Find where the given text appears and provide that cell's center as (x, y) coordinate. 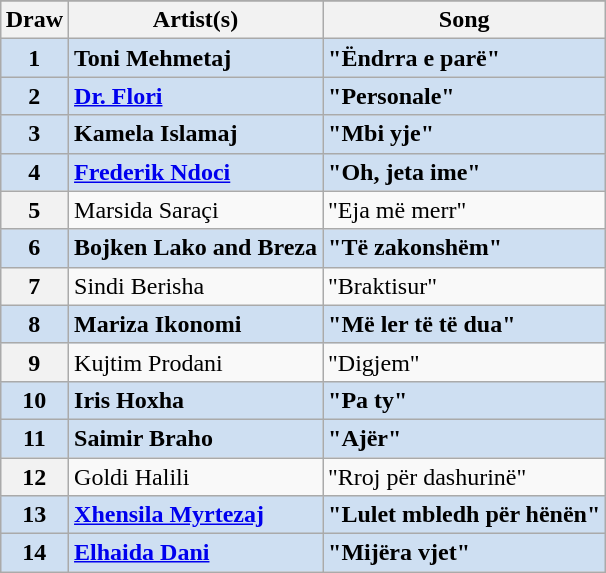
Kujtim Prodani (196, 362)
Artist(s) (196, 20)
8 (34, 324)
Mariza Ikonomi (196, 324)
4 (34, 172)
Elhaida Dani (196, 553)
7 (34, 286)
"Braktisur" (464, 286)
5 (34, 210)
"Më ler të të dua" (464, 324)
Toni Mehmetaj (196, 58)
"Ajër" (464, 438)
"Ëndrra e parë" (464, 58)
3 (34, 134)
"Mbi yje" (464, 134)
11 (34, 438)
12 (34, 477)
"Oh, jeta ime" (464, 172)
10 (34, 400)
"Lulet mbledh për hënën" (464, 515)
Song (464, 20)
Marsida Saraçi (196, 210)
Saimir Braho (196, 438)
13 (34, 515)
"Eja më merr" (464, 210)
"Të zakonshëm" (464, 248)
2 (34, 96)
"Pa ty" (464, 400)
"Personale" (464, 96)
1 (34, 58)
Xhensila Myrtezaj (196, 515)
Draw (34, 20)
14 (34, 553)
Kamela Islamaj (196, 134)
6 (34, 248)
"Mijëra vjet" (464, 553)
Iris Hoxha (196, 400)
Bojken Lako and Breza (196, 248)
Sindi Berisha (196, 286)
Frederik Ndoci (196, 172)
"Rroj për dashurinë" (464, 477)
Dr. Flori (196, 96)
"Digjem" (464, 362)
9 (34, 362)
Goldi Halili (196, 477)
